From the cell containing the given text, extract its center point as (x, y) coordinate. 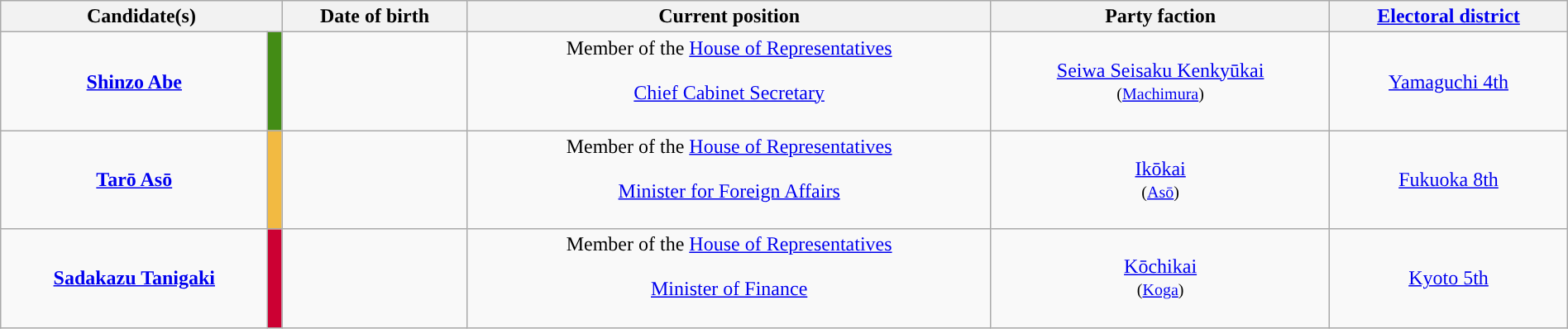
Candidate(s) (141, 17)
Fukuoka 8th (1449, 180)
Member of the House of RepresentativesMinister of Finance (729, 278)
Kyoto 5th (1449, 278)
Kōchikai (Koga) (1159, 278)
Ikōkai (Asō) (1159, 180)
Member of the House of RepresentativesChief Cabinet Secretary (729, 81)
Tarō Asō (134, 180)
Current position (729, 17)
Shinzo Abe (134, 81)
Electoral district (1449, 17)
Member of the House of RepresentativesMinister for Foreign Affairs (729, 180)
Party faction (1159, 17)
Date of birth (375, 17)
Yamaguchi 4th (1449, 81)
Seiwa Seisaku Kenkyūkai (Machimura) (1159, 81)
Sadakazu Tanigaki (134, 278)
